Provide the [X, Y] coordinate of the cell's center where the given text is located.  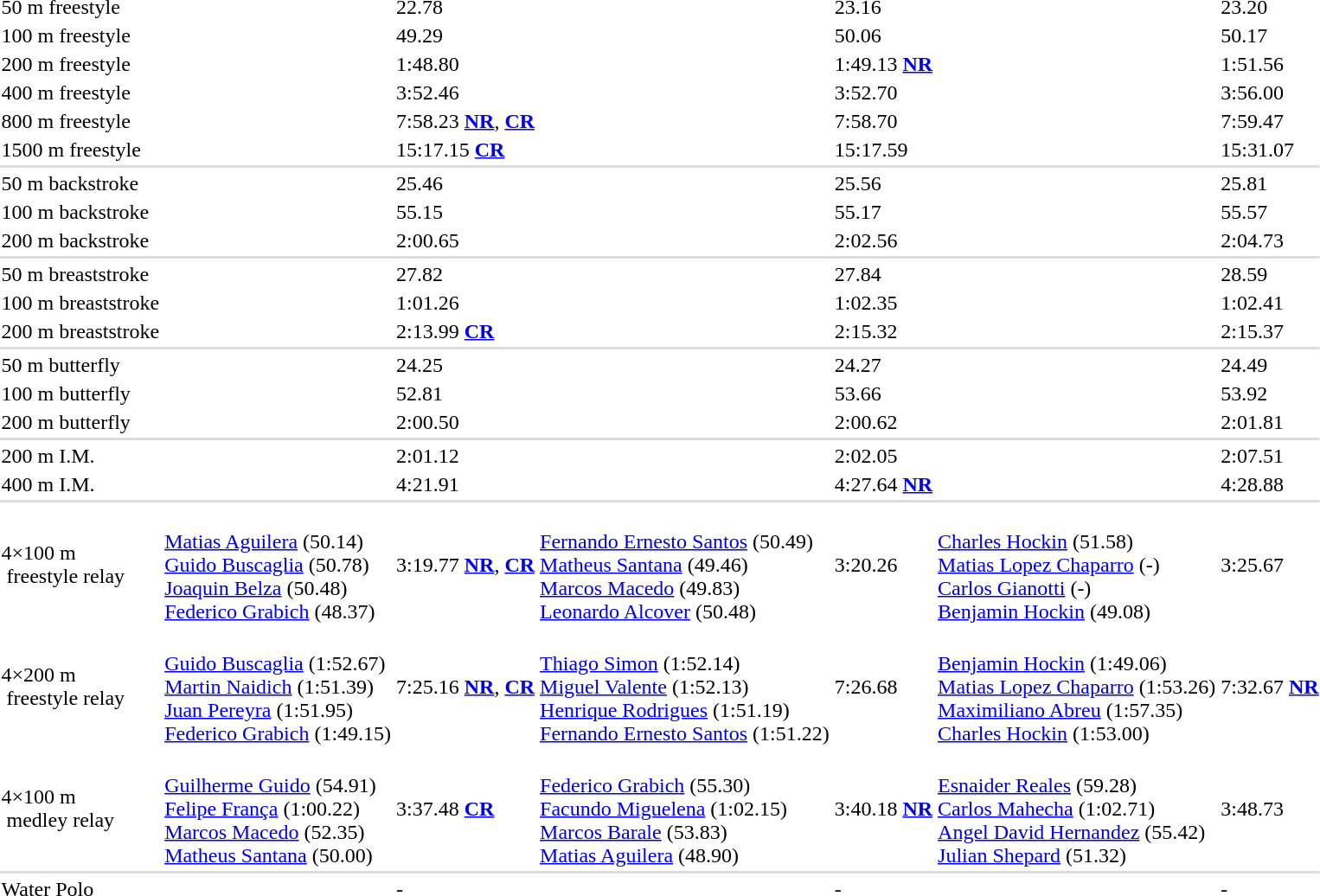
53.66 [883, 394]
800 m freestyle [80, 121]
50.06 [883, 35]
2:02.56 [883, 240]
50 m butterfly [80, 365]
Matias Aguilera (50.14) Guido Buscaglia (50.78)Joaquin Belza (50.48)Federico Grabich (48.37) [279, 565]
52.81 [465, 394]
200 m backstroke [80, 240]
24.25 [465, 365]
1:02.41 [1270, 303]
Charles Hockin (51.58) Matias Lopez Chaparro (-)Carlos Gianotti (-)Benjamin Hockin (49.08) [1077, 565]
3:56.00 [1270, 93]
2:02.05 [883, 456]
3:20.26 [883, 565]
15:31.07 [1270, 150]
1:51.56 [1270, 64]
2:13.99 CR [465, 331]
3:37.48 CR [465, 809]
Federico Grabich (55.30) Facundo Miguelena (1:02.15)Marcos Barale (53.83)Matias Aguilera (48.90) [685, 809]
200 m breaststroke [80, 331]
50.17 [1270, 35]
27.82 [465, 274]
2:01.81 [1270, 422]
27.84 [883, 274]
53.92 [1270, 394]
25.56 [883, 183]
7:32.67 NR [1270, 687]
3:19.77 NR, CR [465, 565]
200 m butterfly [80, 422]
100 m freestyle [80, 35]
100 m butterfly [80, 394]
Fernando Ernesto Santos (50.49) Matheus Santana (49.46)Marcos Macedo (49.83)Leonardo Alcover (50.48) [685, 565]
25.81 [1270, 183]
4×100 m freestyle relay [80, 565]
55.57 [1270, 212]
15:17.59 [883, 150]
2:15.32 [883, 331]
Guilherme Guido (54.91) Felipe França (1:00.22)Marcos Macedo (52.35)Matheus Santana (50.00) [279, 809]
3:48.73 [1270, 809]
2:00.65 [465, 240]
24.49 [1270, 365]
2:04.73 [1270, 240]
1:48.80 [465, 64]
28.59 [1270, 274]
7:26.68 [883, 687]
25.46 [465, 183]
400 m freestyle [80, 93]
7:58.70 [883, 121]
Thiago Simon (1:52.14) Miguel Valente (1:52.13)Henrique Rodrigues (1:51.19)Fernando Ernesto Santos (1:51.22) [685, 687]
Benjamin Hockin (1:49.06) Matias Lopez Chaparro (1:53.26)Maximiliano Abreu (1:57.35)Charles Hockin (1:53.00) [1077, 687]
2:00.62 [883, 422]
3:25.67 [1270, 565]
400 m I.M. [80, 484]
1:02.35 [883, 303]
1:49.13 NR [883, 64]
100 m breaststroke [80, 303]
100 m backstroke [80, 212]
7:58.23 NR, CR [465, 121]
200 m I.M. [80, 456]
4×200 m freestyle relay [80, 687]
7:25.16 NR, CR [465, 687]
55.15 [465, 212]
3:52.70 [883, 93]
3:40.18 NR [883, 809]
50 m breaststroke [80, 274]
49.29 [465, 35]
55.17 [883, 212]
15:17.15 CR [465, 150]
Esnaider Reales (59.28) Carlos Mahecha (1:02.71)Angel David Hernandez (55.42)Julian Shepard (51.32) [1077, 809]
2:07.51 [1270, 456]
2:15.37 [1270, 331]
4:27.64 NR [883, 484]
4×100 m medley relay [80, 809]
4:28.88 [1270, 484]
7:59.47 [1270, 121]
4:21.91 [465, 484]
24.27 [883, 365]
2:00.50 [465, 422]
1:01.26 [465, 303]
Guido Buscaglia (1:52.67) Martin Naidich (1:51.39)Juan Pereyra (1:51.95)Federico Grabich (1:49.15) [279, 687]
50 m backstroke [80, 183]
3:52.46 [465, 93]
200 m freestyle [80, 64]
2:01.12 [465, 456]
1500 m freestyle [80, 150]
